Provide the (x, y) coordinate of the cell's center where the given text is located.  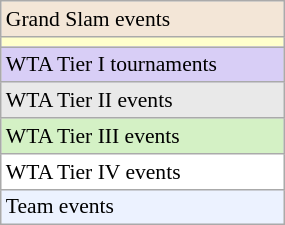
WTA Tier IV events (142, 172)
WTA Tier III events (142, 136)
Team events (142, 207)
WTA Tier I tournaments (142, 65)
WTA Tier II events (142, 101)
Grand Slam events (142, 19)
